Scan for the cell matching the given text and deliver its [X, Y] coordinate at center. 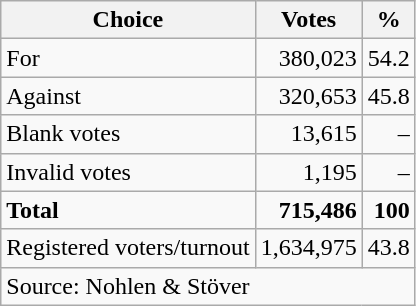
Source: Nohlen & Stöver [208, 286]
715,486 [308, 210]
Votes [308, 20]
380,023 [308, 58]
54.2 [388, 58]
13,615 [308, 134]
Registered voters/turnout [128, 248]
1,195 [308, 172]
Total [128, 210]
45.8 [388, 96]
320,653 [308, 96]
Choice [128, 20]
For [128, 58]
43.8 [388, 248]
Blank votes [128, 134]
% [388, 20]
Against [128, 96]
100 [388, 210]
Invalid votes [128, 172]
1,634,975 [308, 248]
